Find where the given text appears and provide that cell's center as [X, Y] coordinate. 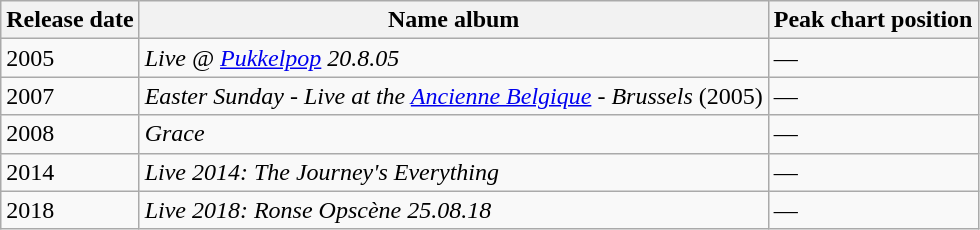
Peak chart position [873, 20]
2014 [70, 172]
2005 [70, 58]
Live @ Pukkelpop 20.8.05 [454, 58]
2008 [70, 134]
Live 2018: Ronse Opscène 25.08.18 [454, 210]
Release date [70, 20]
2018 [70, 210]
Name album [454, 20]
Grace [454, 134]
Live 2014: The Journey's Everything [454, 172]
2007 [70, 96]
Easter Sunday - Live at the Ancienne Belgique - Brussels (2005) [454, 96]
